For the text-containing cell, return its midpoint in (x, y) coordinate format. 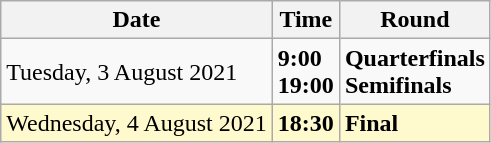
Time (306, 20)
QuarterfinalsSemifinals (414, 72)
Date (137, 20)
9:0019:00 (306, 72)
Final (414, 123)
Tuesday, 3 August 2021 (137, 72)
18:30 (306, 123)
Wednesday, 4 August 2021 (137, 123)
Round (414, 20)
